Search for the cell housing the specified text and yield its [X, Y] center coordinate. 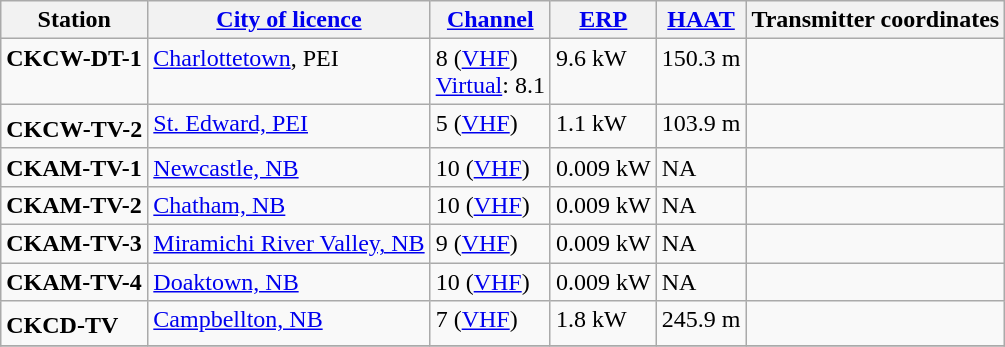
1.8 kW [603, 324]
8 (VHF) Virtual: 8.1 [490, 72]
Newcastle, NB [289, 167]
9 (VHF) [490, 244]
CKCW-DT-1 [74, 72]
CKAM-TV-2 [74, 205]
CKAM-TV-3 [74, 244]
5 (VHF) [490, 126]
Channel [490, 20]
CKCD-TV [74, 324]
City of licence [289, 20]
ERP [603, 20]
Miramichi River Valley, NB [289, 244]
103.9 m [701, 126]
150.3 m [701, 72]
CKCW-TV-2 [74, 126]
Transmitter coordinates [876, 20]
Campbellton, NB [289, 324]
Doaktown, NB [289, 282]
HAAT [701, 20]
St. Edward, PEI [289, 126]
CKAM-TV-1 [74, 167]
245.9 m [701, 324]
Charlottetown, PEI [289, 72]
9.6 kW [603, 72]
1.1 kW [603, 126]
Chatham, NB [289, 205]
Station [74, 20]
7 (VHF) [490, 324]
CKAM-TV-4 [74, 282]
